Scan for the cell matching the given text and deliver its [x, y] coordinate at center. 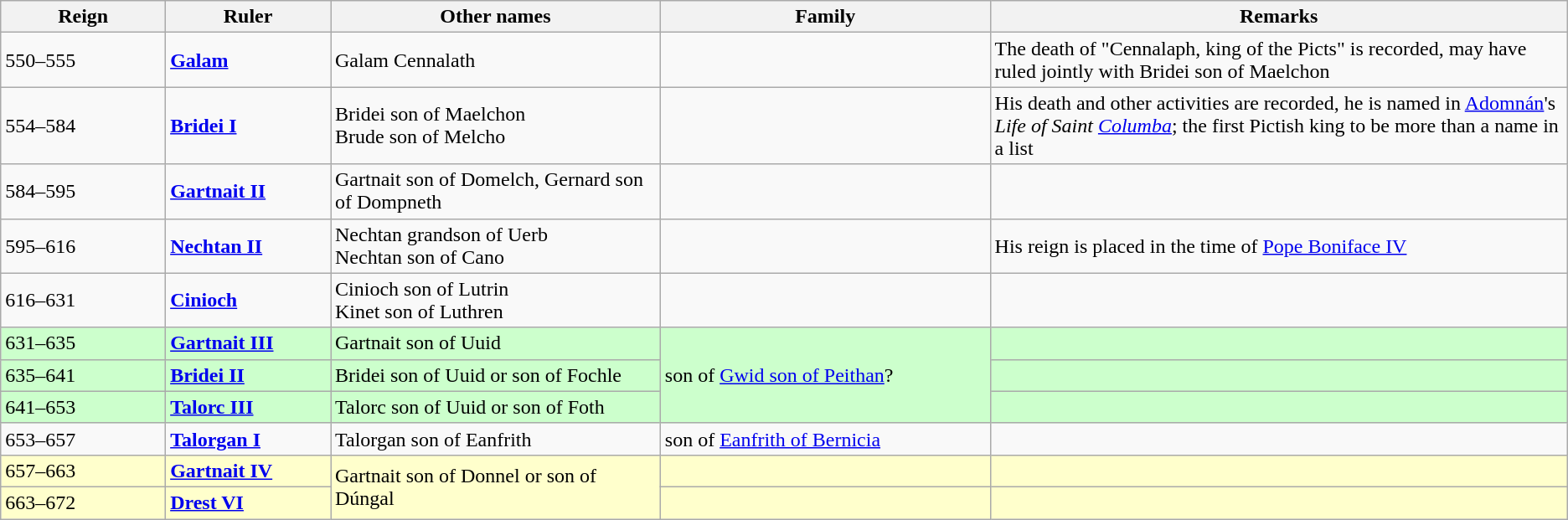
Cinioch son of LutrinKinet son of Luthren [495, 300]
Gartnait IV [248, 471]
Reign [84, 17]
641–653 [84, 407]
Drest VI [248, 502]
Gartnait son of Domelch, Gernard son of Dompneth [495, 191]
Nechtan grandson of UerbNechtan son of Cano [495, 246]
653–657 [84, 439]
son of Gwid son of Peithan? [825, 375]
616–631 [84, 300]
Nechtan II [248, 246]
Ruler [248, 17]
Other names [495, 17]
635–641 [84, 375]
657–663 [84, 471]
Bridei son of Uuid or son of Fochle [495, 375]
584–595 [84, 191]
son of Eanfrith of Bernicia [825, 439]
631–635 [84, 343]
Family [825, 17]
Bridei son of MaelchonBrude son of Melcho [495, 126]
Galam Cennalath [495, 60]
Gartnait son of Uuid [495, 343]
The death of "Cennalaph, king of the Picts" is recorded, may have ruled jointly with Bridei son of Maelchon [1278, 60]
663–672 [84, 502]
Cinioch [248, 300]
Gartnait son of Donnel or son of Dúngal [495, 487]
His death and other activities are recorded, he is named in Adomnán's Life of Saint Columba; the first Pictish king to be more than a name in a list [1278, 126]
Bridei II [248, 375]
Bridei I [248, 126]
Galam [248, 60]
554–584 [84, 126]
Talorc III [248, 407]
Talorgan son of Eanfrith [495, 439]
Remarks [1278, 17]
Talorgan I [248, 439]
Gartnait II [248, 191]
Talorc son of Uuid or son of Foth [495, 407]
Gartnait III [248, 343]
595–616 [84, 246]
550–555 [84, 60]
His reign is placed in the time of Pope Boniface IV [1278, 246]
